Return (x, y) of the center of cell containing provided text 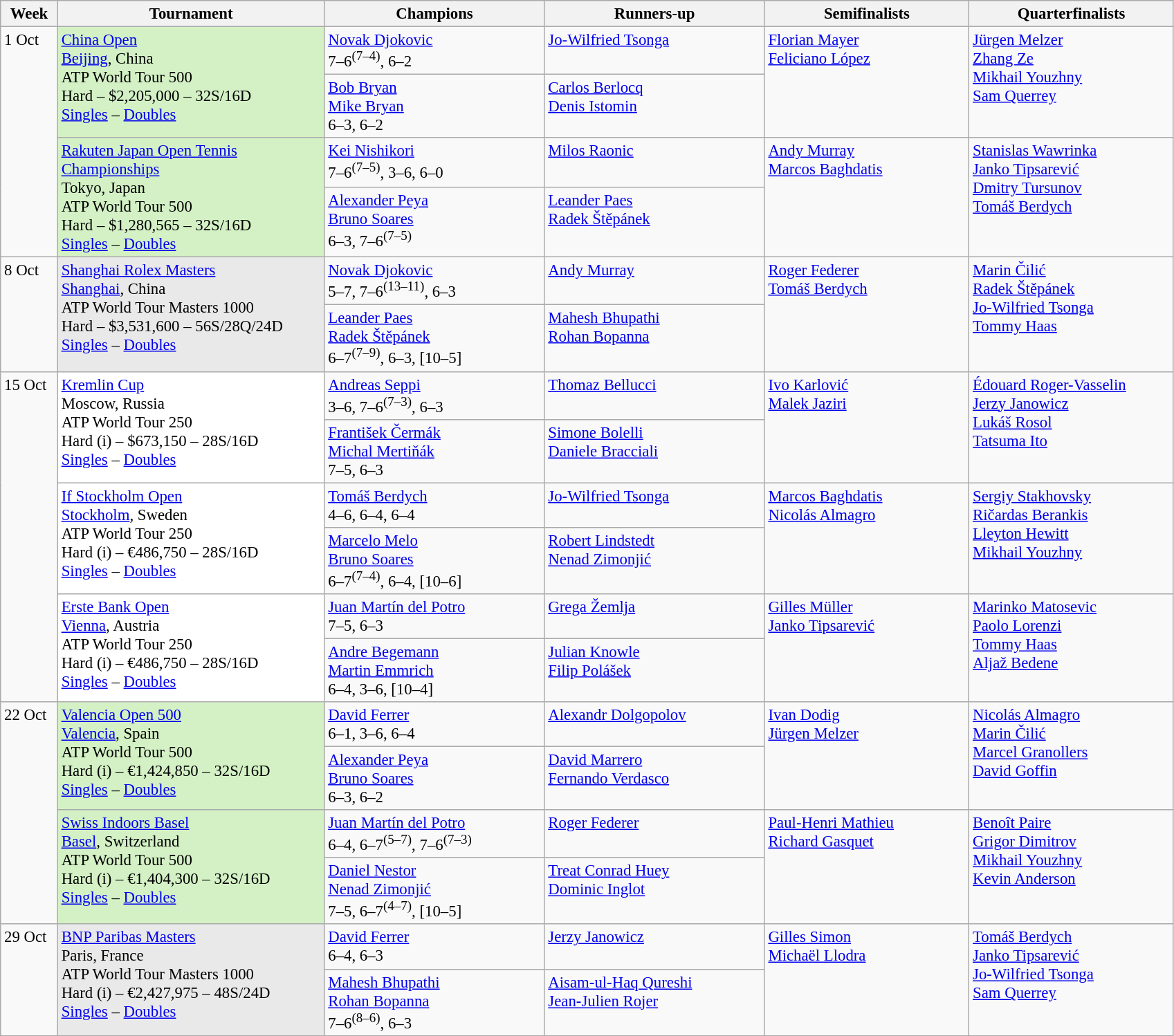
Daniel Nestor Nenad Zimonjić7–5, 6–7(4–7), [10–5] (434, 891)
Semifinalists (867, 14)
Swiss Indoors Basel Basel, SwitzerlandATP World Tour 500Hard (i) – €1,404,300 – 32S/16DSingles – Doubles (191, 867)
Andre Begemann Martin Emmrich6–4, 3–6, [10–4] (434, 670)
Julian Knowle Filip Polášek (654, 670)
22 Oct (29, 813)
Tomáš Berdych Janko Tipsarević Jo-Wilfried Tsonga Sam Querrey (1072, 981)
Quarterfinalists (1072, 14)
Sergiy Stakhovsky Ričardas Berankis Lleyton Hewitt Mikhail Youzhny (1072, 538)
Florian Mayer Feliciano López (867, 83)
Leander Paes Radek Štěpánek 6–7(7–9), 6–3, [10–5] (434, 338)
Ivan Dodig Jürgen Melzer (867, 756)
Novak Djokovic7–6(7–4), 6–2 (434, 51)
Erste Bank Open Vienna, AustriaATP World Tour 250Hard (i) – €486,750 – 28S/16DSingles – Doubles (191, 648)
Roger Federer (654, 834)
Champions (434, 14)
Marin Čilić Radek Štěpánek Jo-Wilfried Tsonga Tommy Haas (1072, 314)
Paul-Henri Mathieu Richard Gasquet (867, 867)
Leander Paes Radek Štěpánek (654, 223)
Gilles Simon Michaël Llodra (867, 981)
29 Oct (29, 981)
Mahesh Bhupathi Rohan Bopanna (654, 338)
8 Oct (29, 314)
1 Oct (29, 142)
Jürgen Melzer Zhang Ze Mikhail Youzhny Sam Querrey (1072, 83)
Shanghai Rolex Masters Shanghai, ChinaATP World Tour Masters 1000Hard – $3,531,600 – 56S/28Q/24DSingles – Doubles (191, 314)
Édouard Roger-Vasselin Jerzy Janowicz Lukáš Rosol Tatsuma Ito (1072, 427)
China Open Beijing, ChinaATP World Tour 500Hard – $2,205,000 – 32S/16DSingles – Doubles (191, 83)
Marinko Matosevic Paolo Lorenzi Tommy Haas Aljaž Bedene (1072, 648)
Milos Raonic (654, 163)
Marcos Baghdatis Nicolás Almagro (867, 538)
Rakuten Japan Open Tennis Championships Tokyo, JapanATP World Tour 500Hard – $1,280,565 – 32S/16DSingles – Doubles (191, 198)
David Ferrer6–4, 6–3 (434, 947)
Tomáš Berdych4–6, 6–4, 6–4 (434, 505)
Robert Lindstedt Nenad Zimonjić (654, 561)
Ivo Karlović Malek Jaziri (867, 427)
Jerzy Janowicz (654, 947)
Mahesh Bhupathi Rohan Bopanna7–6(8–6), 6–3 (434, 1002)
Andreas Seppi 3–6, 7–6(7–3), 6–3 (434, 396)
Nicolás Almagro Marin Čilić Marcel Granollers David Goffin (1072, 756)
Stanislas Wawrinka Janko Tipsarević Dmitry Tursunov Tomáš Berdych (1072, 198)
Alexander Peya Bruno Soares6–3, 6–2 (434, 779)
Grega Žemlja (654, 617)
Alexander Peya Bruno Soares6–3, 7–6(7–5) (434, 223)
Thomaz Bellucci (654, 396)
Week (29, 14)
David Ferrer6–1, 3–6, 6–4 (434, 725)
Marcelo Melo Bruno Soares6–7(7–4), 6–4, [10–6] (434, 561)
Gilles Müller Janko Tipsarević (867, 648)
David Marrero Fernando Verdasco (654, 779)
Simone Bolelli Daniele Bracciali (654, 451)
Runners-up (654, 14)
Kremlin Cup Moscow, RussiaATP World Tour 250Hard (i) – $673,150 – 28S/16DSingles – Doubles (191, 427)
Andy Murray Marcos Baghdatis (867, 198)
Valencia Open 500 Valencia, SpainATP World Tour 500Hard (i) – €1,424,850 – 32S/16DSingles – Doubles (191, 756)
František Čermák Michal Mertiňák7–5, 6–3 (434, 451)
Alexandr Dolgopolov (654, 725)
15 Oct (29, 537)
Novak Djokovic 5–7, 7–6(13–11), 6–3 (434, 281)
Andy Murray (654, 281)
Roger Federer Tomáš Berdych (867, 314)
Carlos Berlocq Denis Istomin (654, 107)
If Stockholm Open Stockholm, SwedenATP World Tour 250Hard (i) – €486,750 – 28S/16DSingles – Doubles (191, 538)
Treat Conrad Huey Dominic Inglot (654, 891)
Benoît Paire Grigor Dimitrov Mikhail Youzhny Kevin Anderson (1072, 867)
Bob Bryan Mike Bryan6–3, 6–2 (434, 107)
Kei Nishikori 7–6(7–5), 3–6, 6–0 (434, 163)
Aisam-ul-Haq Qureshi Jean-Julien Rojer (654, 1002)
Juan Martín del Potro6–4, 6–7(5–7), 7–6(7–3) (434, 834)
BNP Paribas Masters Paris, FranceATP World Tour Masters 1000Hard (i) – €2,427,975 – 48S/24DSingles – Doubles (191, 981)
Juan Martín del Potro 7–5, 6–3 (434, 617)
Tournament (191, 14)
